Pinpoint the cell where the given text exists, returning its [x, y] midpoint coordinate. 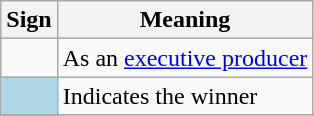
Sign [29, 20]
Indicates the winner [185, 96]
Meaning [185, 20]
As an executive producer [185, 58]
